For the text-containing cell, return its midpoint in (x, y) coordinate format. 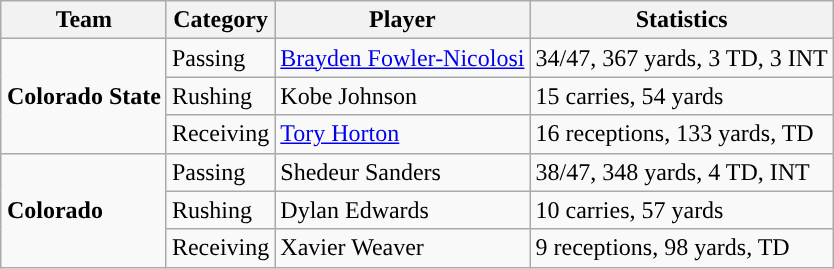
Xavier Weaver (402, 248)
9 receptions, 98 yards, TD (682, 248)
Statistics (682, 20)
Brayden Fowler-Nicolosi (402, 58)
Category (220, 20)
Team (84, 20)
Dylan Edwards (402, 210)
38/47, 348 yards, 4 TD, INT (682, 172)
10 carries, 57 yards (682, 210)
34/47, 367 yards, 3 TD, 3 INT (682, 58)
15 carries, 54 yards (682, 96)
Player (402, 20)
Tory Horton (402, 134)
Colorado State (84, 96)
Colorado (84, 210)
16 receptions, 133 yards, TD (682, 134)
Shedeur Sanders (402, 172)
Kobe Johnson (402, 96)
